Output the (X, Y) coordinate of the center of the cell containing the given text.  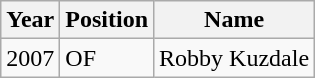
Name (234, 20)
2007 (30, 58)
Year (30, 20)
Robby Kuzdale (234, 58)
Position (107, 20)
OF (107, 58)
